Output the [x, y] coordinate of the center of the cell containing the given text.  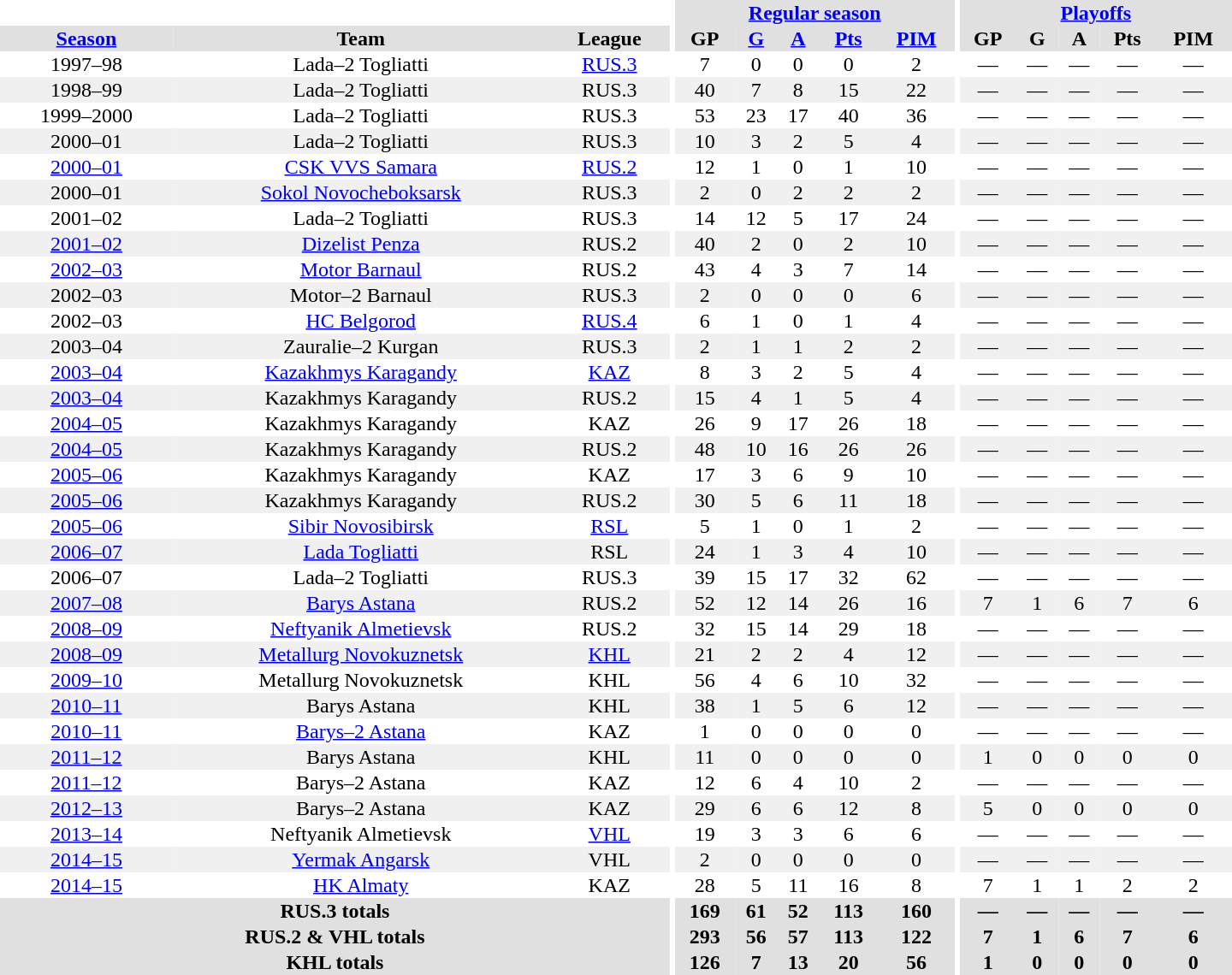
126 [705, 962]
RUS.4 [609, 321]
22 [916, 90]
48 [705, 449]
League [609, 38]
293 [705, 937]
Motor–2 Barnaul [361, 295]
61 [756, 911]
Yermak Angarsk [361, 860]
1999–2000 [86, 115]
HK Almaty [361, 885]
2009–10 [86, 680]
23 [756, 115]
Playoffs [1096, 13]
53 [705, 115]
1998–99 [86, 90]
62 [916, 577]
2012–13 [86, 808]
28 [705, 885]
39 [705, 577]
Team [361, 38]
19 [705, 834]
Lada Togliatti [361, 552]
122 [916, 937]
2007–08 [86, 603]
160 [916, 911]
36 [916, 115]
21 [705, 654]
38 [705, 706]
Motor Barnaul [361, 269]
Dizelist Penza [361, 244]
Zauralie–2 Kurgan [361, 346]
1997–98 [86, 64]
2013–14 [86, 834]
RUS.2 & VHL totals [335, 937]
20 [849, 962]
HC Belgorod [361, 321]
43 [705, 269]
Season [86, 38]
Regular season [814, 13]
KHL totals [335, 962]
13 [797, 962]
RUS.3 totals [335, 911]
Sibir Novosibirsk [361, 526]
169 [705, 911]
30 [705, 500]
57 [797, 937]
CSK VVS Samara [361, 167]
Sokol Novocheboksarsk [361, 192]
